Return [X, Y] of the center of cell containing provided text 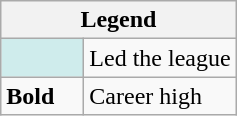
Led the league [160, 58]
Career high [160, 96]
Legend [118, 20]
Bold [42, 96]
